Detect which cell encompasses the target text, then output its (x, y) center coordinate. 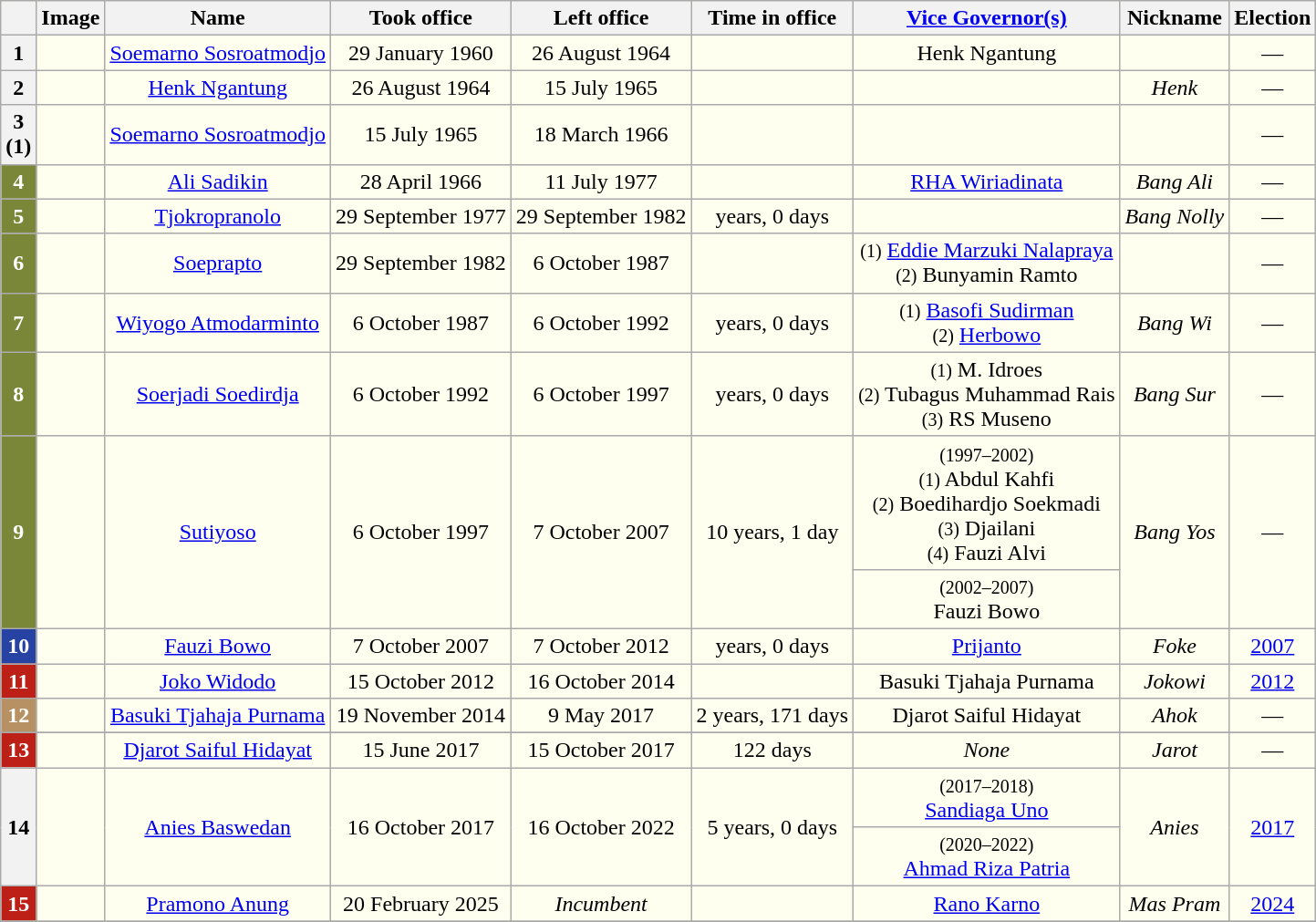
28 April 1966 (421, 181)
RHA Wiriadinata (987, 181)
29 January 1960 (421, 53)
Anies Baswedan (218, 827)
Election (1273, 18)
Joko Widodo (218, 681)
2 (18, 88)
Bang Ali (1175, 181)
2007 (1273, 646)
15 October 2017 (601, 751)
(2002–2007)Fauzi Bowo (987, 598)
Anies (1175, 827)
15 June 2017 (421, 751)
Wiyogo Atmodarminto (218, 323)
16 October 2022 (601, 827)
Bang Sur (1175, 394)
10 years, 1 day (772, 533)
2012 (1273, 681)
Pramono Anung (218, 904)
122 days (772, 751)
15 (18, 904)
Took office (421, 18)
16 October 2014 (601, 681)
Fauzi Bowo (218, 646)
Soerjadi Soedirdja (218, 394)
Prijanto (987, 646)
19 November 2014 (421, 716)
Bang Yos (1175, 533)
Left office (601, 18)
Vice Governor(s) (987, 18)
(2017–2018)Sandiaga Uno (987, 797)
(1997–2002)(1) Abdul Kahfi(2) Boedihardjo Soekmadi(3) Djailani(4) Fauzi Alvi (987, 502)
Nickname (1175, 18)
13 (18, 751)
2017 (1273, 827)
5 years, 0 days (772, 827)
12 (18, 716)
4 (18, 181)
6 (18, 263)
7 (18, 323)
Mas Pram (1175, 904)
11 July 1977 (601, 181)
1 (18, 53)
(2020–2022)Ahmad Riza Patria (987, 857)
(1) M. Idroes(2) Tubagus Muhammad Rais(3) RS Museno (987, 394)
Foke (1175, 646)
Time in office (772, 18)
Bang Nolly (1175, 216)
9 May 2017 (601, 716)
Image (71, 18)
Incumbent (601, 904)
None (987, 751)
(1) Eddie Marzuki Nalapraya(2) Bunyamin Ramto (987, 263)
11 (18, 681)
5 (18, 216)
20 February 2025 (421, 904)
29 September 1977 (421, 216)
Ahok (1175, 716)
8 (18, 394)
Rano Karno (987, 904)
Soeprapto (218, 263)
2 years, 171 days (772, 716)
Name (218, 18)
3(1) (18, 135)
15 October 2012 (421, 681)
18 March 1966 (601, 135)
Jokowi (1175, 681)
16 October 2017 (421, 827)
Jarot (1175, 751)
10 (18, 646)
9 (18, 533)
Bang Wi (1175, 323)
Sutiyoso (218, 533)
14 (18, 827)
2024 (1273, 904)
(1) Basofi Sudirman(2) Herbowo (987, 323)
7 October 2012 (601, 646)
Tjokropranolo (218, 216)
Ali Sadikin (218, 181)
Henk (1175, 88)
